Pinpoint the cell where the given text exists, returning its [X, Y] midpoint coordinate. 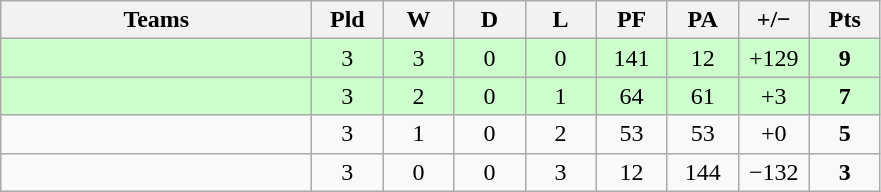
64 [632, 96]
Pts [844, 20]
D [490, 20]
+0 [774, 134]
+3 [774, 96]
PF [632, 20]
+/− [774, 20]
L [560, 20]
Teams [156, 20]
PA [702, 20]
5 [844, 134]
W [418, 20]
Pld [348, 20]
141 [632, 58]
61 [702, 96]
+129 [774, 58]
7 [844, 96]
9 [844, 58]
144 [702, 172]
−132 [774, 172]
